Pinpoint the cell where the given text exists, returning its (x, y) midpoint coordinate. 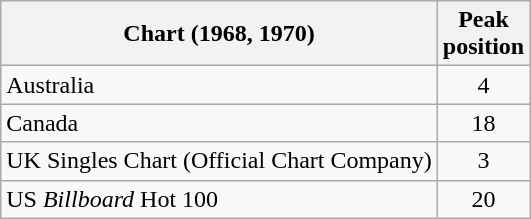
UK Singles Chart (Official Chart Company) (220, 161)
Australia (220, 85)
4 (483, 85)
18 (483, 123)
Chart (1968, 1970) (220, 34)
3 (483, 161)
Peakposition (483, 34)
20 (483, 199)
US Billboard Hot 100 (220, 199)
Canada (220, 123)
